Provide the (x, y) coordinate of the cell's center where the given text is located.  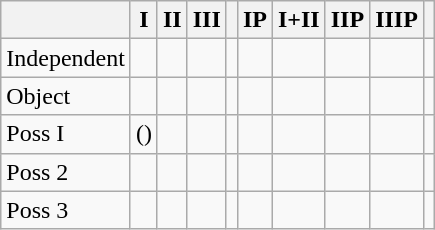
III (206, 20)
II (172, 20)
Poss 3 (66, 210)
IP (254, 20)
IIP (347, 20)
Independent (66, 58)
Poss I (66, 134)
() (144, 134)
I+II (298, 20)
IIIP (397, 20)
Poss 2 (66, 172)
Object (66, 96)
I (144, 20)
